Detect which cell encompasses the target text, then output its [x, y] center coordinate. 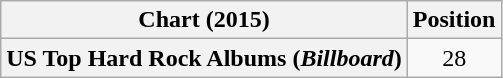
US Top Hard Rock Albums (Billboard) [204, 58]
28 [454, 58]
Position [454, 20]
Chart (2015) [204, 20]
